Pinpoint the cell where the given text exists, returning its [X, Y] midpoint coordinate. 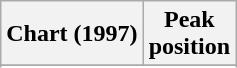
Peak position [189, 34]
Chart (1997) [72, 34]
